Detect which cell encompasses the target text, then output its [x, y] center coordinate. 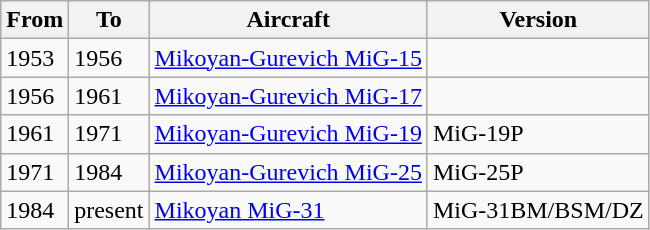
Aircraft [288, 20]
To [109, 20]
present [109, 210]
Mikoyan-Gurevich MiG-17 [288, 96]
MiG-19P [538, 134]
Mikoyan-Gurevich MiG-15 [288, 58]
From [35, 20]
MiG-25P [538, 172]
1953 [35, 58]
MiG-31BM/BSM/DZ [538, 210]
Version [538, 20]
Mikoyan-Gurevich MiG-25 [288, 172]
Mikoyan-Gurevich MiG-19 [288, 134]
Mikoyan MiG-31 [288, 210]
